For the text-containing cell, return its midpoint in [x, y] coordinate format. 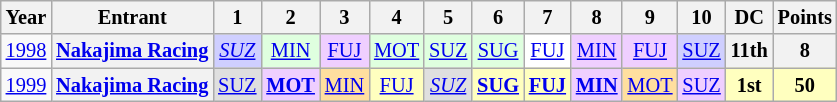
11th [750, 51]
Points [805, 17]
1998 [26, 51]
7 [548, 17]
Entrant [132, 17]
50 [805, 85]
Year [26, 17]
1 [237, 17]
10 [701, 17]
5 [448, 17]
4 [396, 17]
3 [344, 17]
DC [750, 17]
1st [750, 85]
2 [290, 17]
1999 [26, 85]
9 [650, 17]
6 [498, 17]
